Identify which cell holds the provided text, then report its [x, y] central coordinate. 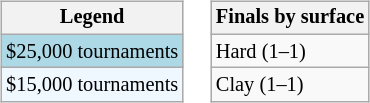
Hard (1–1) [290, 51]
Legend [92, 18]
Clay (1–1) [290, 85]
Finals by surface [290, 18]
$15,000 tournaments [92, 85]
$25,000 tournaments [92, 51]
